Identify which cell holds the provided text, then report its [x, y] central coordinate. 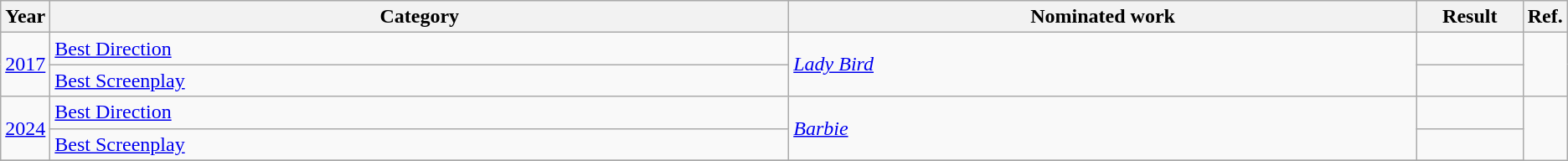
Result [1469, 17]
Ref. [1545, 17]
Year [25, 17]
Nominated work [1103, 17]
2024 [25, 128]
Category [420, 17]
Barbie [1103, 128]
Lady Bird [1103, 65]
2017 [25, 65]
